Pinpoint the cell where the given text exists, returning its (X, Y) midpoint coordinate. 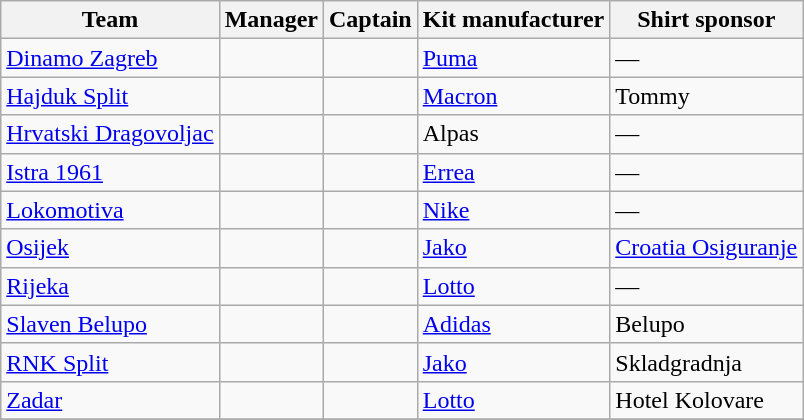
Dinamo Zagreb (110, 58)
Hotel Kolovare (706, 400)
Adidas (514, 324)
Captain (370, 20)
Team (110, 20)
Rijeka (110, 286)
Nike (514, 210)
Kit manufacturer (514, 20)
Shirt sponsor (706, 20)
Hrvatski Dragovoljac (110, 134)
Hajduk Split (110, 96)
Tommy (706, 96)
Istra 1961 (110, 172)
Alpas (514, 134)
Belupo (706, 324)
Manager (271, 20)
Osijek (110, 248)
Macron (514, 96)
Skladgradnja (706, 362)
Slaven Belupo (110, 324)
Lokomotiva (110, 210)
Puma (514, 58)
Croatia Osiguranje (706, 248)
Errea (514, 172)
Zadar (110, 400)
RNK Split (110, 362)
